Output the [X, Y] coordinate of the center of the cell containing the given text.  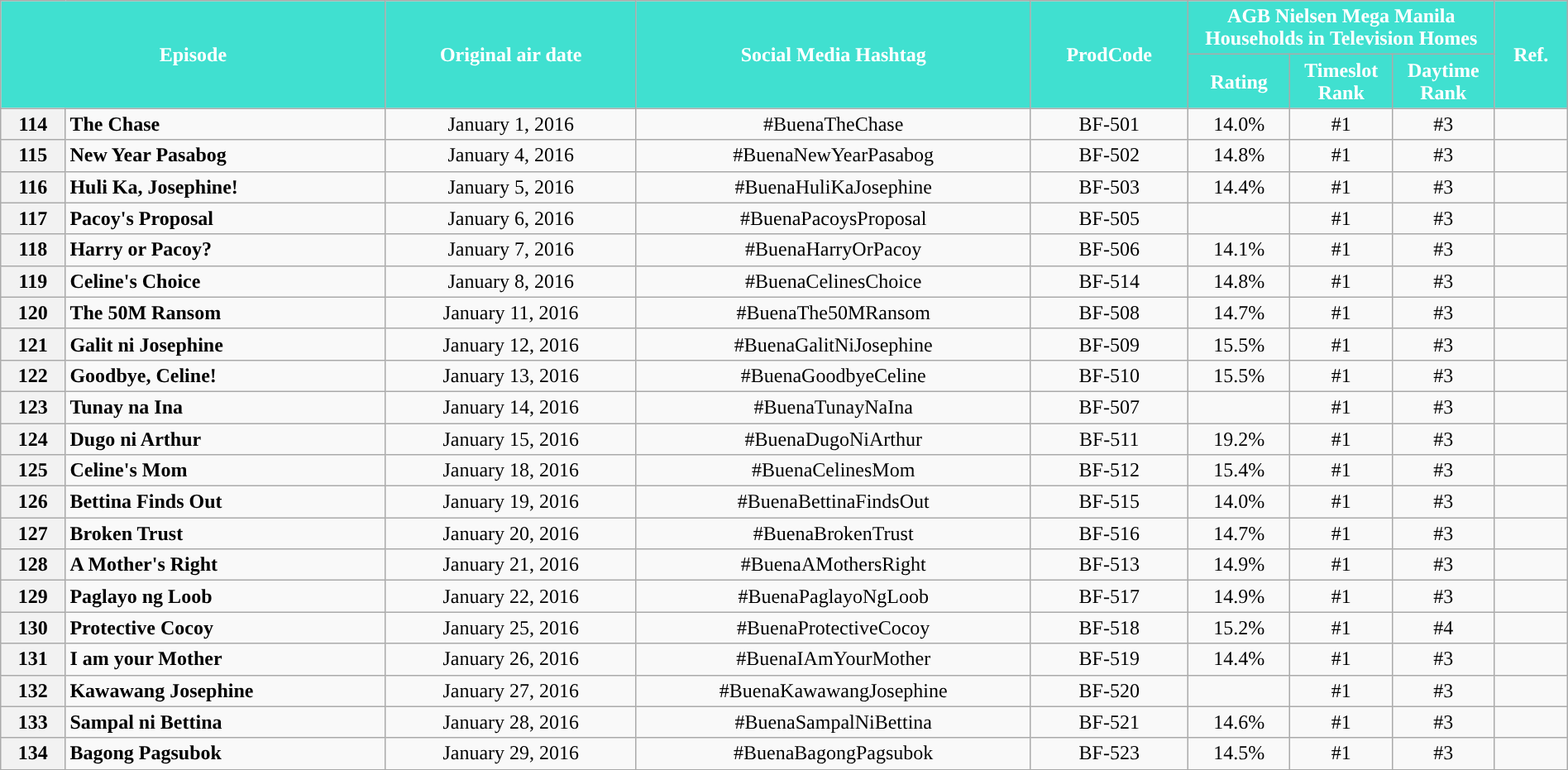
Social Media Hashtag [834, 55]
BF-508 [1109, 313]
January 28, 2016 [511, 722]
Bagong Pagsubok [225, 753]
#BuenaPacoysProposal [834, 218]
#BuenaHarryOrPacoy [834, 250]
#BuenaThe50MRansom [834, 313]
134 [33, 753]
BF-519 [1109, 659]
January 13, 2016 [511, 375]
#BuenaPaglayoNgLoob [834, 596]
January 15, 2016 [511, 439]
#BuenaGoodbyeCeline [834, 375]
15.4% [1239, 471]
January 25, 2016 [511, 628]
19.2% [1239, 439]
#BuenaBettinaFindsOut [834, 502]
Ref. [1531, 55]
Harry or Pacoy? [225, 250]
Tunay na Ina [225, 407]
132 [33, 691]
New Year Pasabog [225, 155]
January 8, 2016 [511, 281]
BF-503 [1109, 187]
The Chase [225, 124]
January 6, 2016 [511, 218]
Daytime Rank [1444, 81]
BF-501 [1109, 124]
BF-514 [1109, 281]
#BuenaTheChase [834, 124]
119 [33, 281]
#BuenaDugoNiArthur [834, 439]
14.1% [1239, 250]
BF-515 [1109, 502]
121 [33, 344]
January 11, 2016 [511, 313]
January 7, 2016 [511, 250]
#4 [1444, 628]
January 26, 2016 [511, 659]
BF-517 [1109, 596]
January 29, 2016 [511, 753]
#BuenaTunayNaIna [834, 407]
BF-507 [1109, 407]
#BuenaCelinesChoice [834, 281]
BF-512 [1109, 471]
BF-502 [1109, 155]
124 [33, 439]
January 4, 2016 [511, 155]
116 [33, 187]
BF-505 [1109, 218]
Celine's Choice [225, 281]
Broken Trust [225, 533]
The 50M Ransom [225, 313]
BF-506 [1109, 250]
#BuenaProtectiveCocoy [834, 628]
I am your Mother [225, 659]
14.6% [1239, 722]
126 [33, 502]
Bettina Finds Out [225, 502]
January 18, 2016 [511, 471]
ProdCode [1109, 55]
122 [33, 375]
January 19, 2016 [511, 502]
Rating [1239, 81]
#BuenaGalitNiJosephine [834, 344]
127 [33, 533]
131 [33, 659]
129 [33, 596]
Paglayo ng Loob [225, 596]
Timeslot Rank [1341, 81]
Pacoy's Proposal [225, 218]
January 12, 2016 [511, 344]
#BuenaNewYearPasabog [834, 155]
Original air date [511, 55]
Galit ni Josephine [225, 344]
AGB Nielsen Mega Manila Households in Television Homes [1341, 28]
BF-509 [1109, 344]
#BuenaIAmYourMother [834, 659]
133 [33, 722]
125 [33, 471]
BF-513 [1109, 565]
Sampal ni Bettina [225, 722]
Dugo ni Arthur [225, 439]
Episode [194, 55]
January 1, 2016 [511, 124]
BF-510 [1109, 375]
117 [33, 218]
BF-523 [1109, 753]
128 [33, 565]
January 27, 2016 [511, 691]
January 21, 2016 [511, 565]
January 22, 2016 [511, 596]
Celine's Mom [225, 471]
A Mother's Right [225, 565]
15.2% [1239, 628]
123 [33, 407]
#BuenaAMothersRight [834, 565]
January 20, 2016 [511, 533]
BF-520 [1109, 691]
#BuenaHuliKaJosephine [834, 187]
118 [33, 250]
January 14, 2016 [511, 407]
115 [33, 155]
BF-511 [1109, 439]
114 [33, 124]
BF-521 [1109, 722]
#BuenaBrokenTrust [834, 533]
Kawawang Josephine [225, 691]
14.5% [1239, 753]
120 [33, 313]
#BuenaSampalNiBettina [834, 722]
BF-516 [1109, 533]
130 [33, 628]
#BuenaKawawangJosephine [834, 691]
#BuenaBagongPagsubok [834, 753]
#BuenaCelinesMom [834, 471]
Huli Ka, Josephine! [225, 187]
Protective Cocoy [225, 628]
January 5, 2016 [511, 187]
Goodbye, Celine! [225, 375]
BF-518 [1109, 628]
